Return the [X, Y] coordinate for the center point of the cell that contains the specified text.  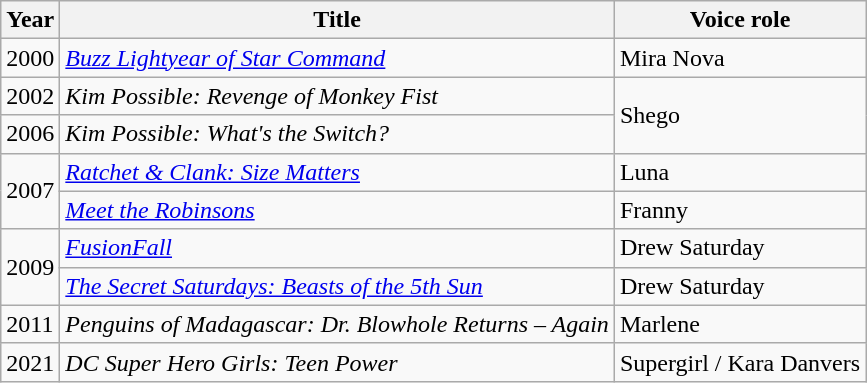
DC Super Hero Girls: Teen Power [338, 362]
2011 [30, 324]
Mira Nova [740, 58]
Supergirl / Kara Danvers [740, 362]
Buzz Lightyear of Star Command [338, 58]
Franny [740, 210]
2006 [30, 134]
Voice role [740, 20]
FusionFall [338, 248]
Title [338, 20]
Ratchet & Clank: Size Matters [338, 172]
The Secret Saturdays: Beasts of the 5th Sun [338, 286]
2002 [30, 96]
Year [30, 20]
2000 [30, 58]
Penguins of Madagascar: Dr. Blowhole Returns – Again [338, 324]
Marlene [740, 324]
Shego [740, 115]
Kim Possible: What's the Switch? [338, 134]
2007 [30, 191]
Meet the Robinsons [338, 210]
Luna [740, 172]
Kim Possible: Revenge of Monkey Fist [338, 96]
2009 [30, 267]
2021 [30, 362]
